Locate the cell with the specified text and output its [x, y] center coordinate. 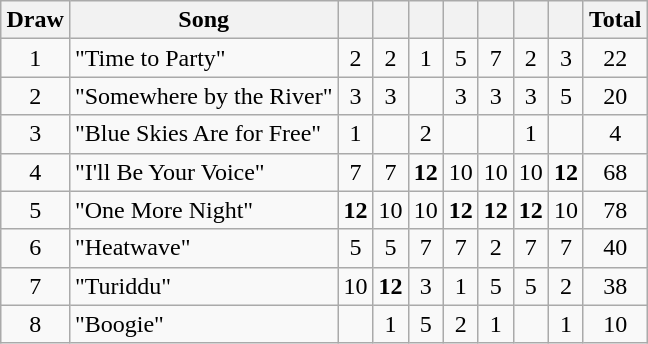
"Heatwave" [204, 248]
"Turiddu" [204, 286]
Draw [35, 20]
22 [615, 58]
6 [35, 248]
"Blue Skies Are for Free" [204, 134]
68 [615, 172]
"Time to Party" [204, 58]
38 [615, 286]
Total [615, 20]
20 [615, 96]
40 [615, 248]
"Somewhere by the River" [204, 96]
Song [204, 20]
78 [615, 210]
"One More Night" [204, 210]
"Boogie" [204, 324]
8 [35, 324]
"I'll Be Your Voice" [204, 172]
